Identify which cell holds the provided text, then report its (x, y) central coordinate. 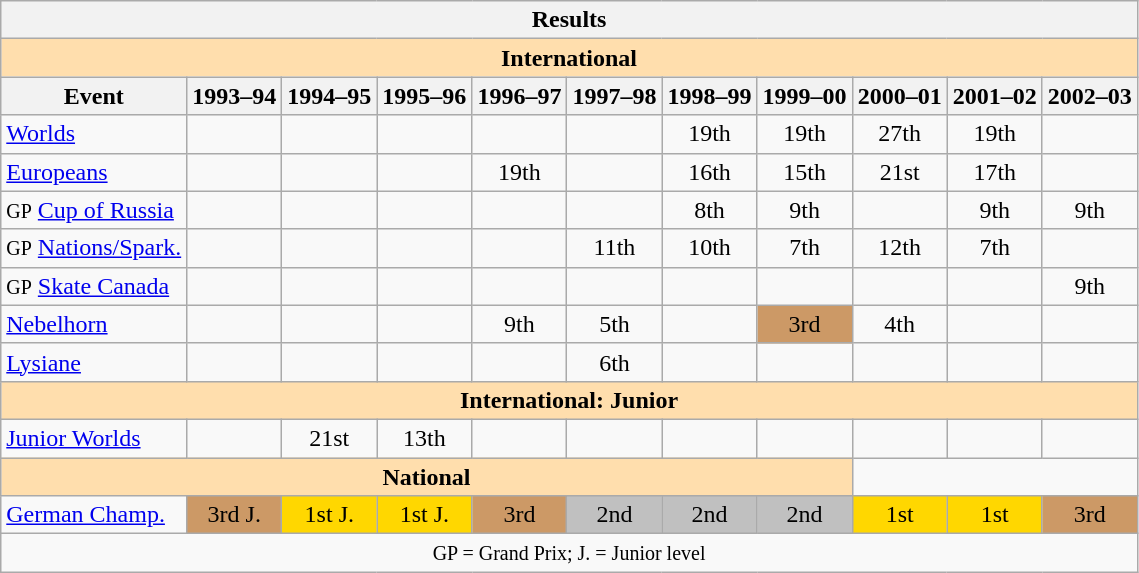
1999–00 (804, 96)
International: Junior (570, 400)
2001–02 (994, 96)
GP Cup of Russia (94, 210)
27th (900, 134)
GP Nations/Spark. (94, 248)
Worlds (94, 134)
German Champ. (94, 515)
16th (710, 172)
15th (804, 172)
National (426, 477)
1996–97 (520, 96)
Event (94, 96)
GP Skate Canada (94, 286)
17th (994, 172)
Junior Worlds (94, 438)
1995–96 (424, 96)
11th (614, 248)
Europeans (94, 172)
2002–03 (1090, 96)
International (570, 58)
3rd J. (234, 515)
13th (424, 438)
8th (710, 210)
GP = Grand Prix; J. = Junior level (570, 553)
Nebelhorn (94, 324)
4th (900, 324)
10th (710, 248)
5th (614, 324)
1998–99 (710, 96)
2000–01 (900, 96)
12th (900, 248)
Lysiane (94, 362)
1994–95 (330, 96)
6th (614, 362)
1993–94 (234, 96)
Results (570, 20)
1997–98 (614, 96)
